For the text-containing cell, return its midpoint in (X, Y) coordinate format. 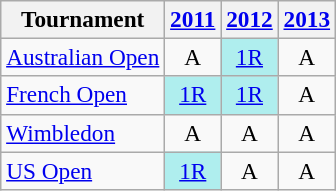
US Open (83, 170)
2011 (193, 19)
Wimbledon (83, 133)
French Open (83, 95)
Australian Open (83, 57)
2013 (306, 19)
Tournament (83, 19)
2012 (250, 19)
